From the cell containing the given text, extract its center point as (X, Y) coordinate. 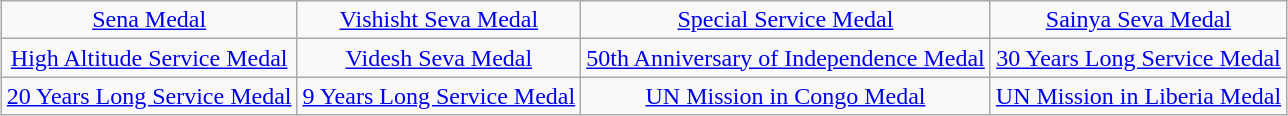
UN Mission in Congo Medal (786, 96)
High Altitude Service Medal (149, 58)
30 Years Long Service Medal (1138, 58)
Vishisht Seva Medal (439, 20)
Special Service Medal (786, 20)
9 Years Long Service Medal (439, 96)
UN Mission in Liberia Medal (1138, 96)
Sainya Seva Medal (1138, 20)
20 Years Long Service Medal (149, 96)
Sena Medal (149, 20)
50th Anniversary of Independence Medal (786, 58)
Videsh Seva Medal (439, 58)
